Find where the given text appears and provide that cell's center as (x, y) coordinate. 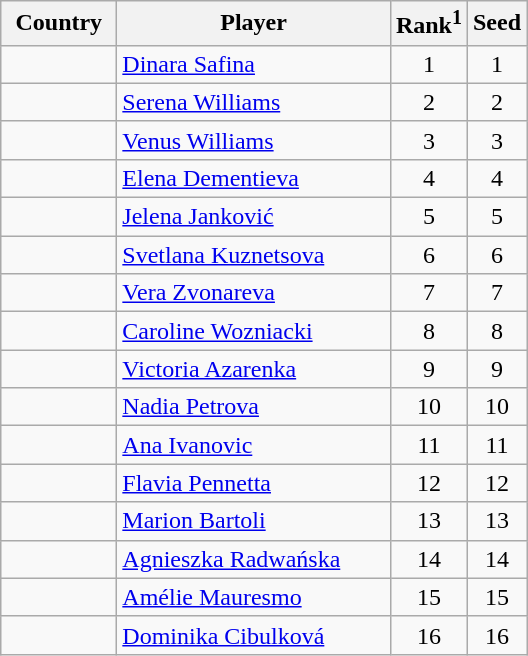
Country (59, 24)
Player (254, 24)
Svetlana Kuznetsova (254, 255)
Victoria Azarenka (254, 369)
Elena Dementieva (254, 178)
Serena Williams (254, 102)
Nadia Petrova (254, 407)
Agnieszka Radwańska (254, 559)
Flavia Pennetta (254, 483)
Dominika Cibulková (254, 635)
Ana Ivanovic (254, 445)
Venus Williams (254, 140)
Rank1 (428, 24)
Marion Bartoli (254, 521)
Caroline Wozniacki (254, 331)
Seed (496, 24)
Dinara Safina (254, 64)
Jelena Janković (254, 217)
Vera Zvonareva (254, 293)
Amélie Mauresmo (254, 597)
